For the text-containing cell, return its midpoint in [x, y] coordinate format. 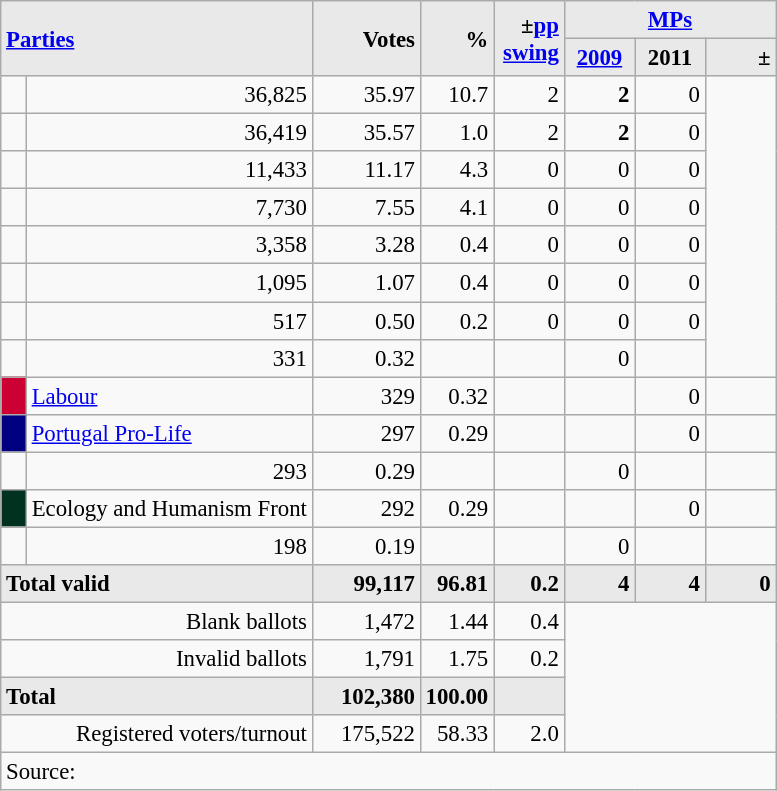
7.55 [366, 208]
1.44 [456, 621]
58.33 [456, 734]
100.00 [456, 697]
Parties [156, 38]
±pp swing [530, 38]
3,358 [169, 245]
99,117 [366, 584]
11,433 [169, 170]
175,522 [366, 734]
4.3 [456, 170]
331 [169, 358]
2.0 [530, 734]
Total valid [156, 584]
35.57 [366, 133]
10.7 [456, 95]
Portugal Pro-Life [169, 433]
± [740, 58]
36,825 [169, 95]
198 [169, 546]
35.97 [366, 95]
1.0 [456, 133]
102,380 [366, 697]
2009 [600, 58]
Invalid ballots [156, 659]
2011 [670, 58]
% [456, 38]
1.75 [456, 659]
Total [156, 697]
1.07 [366, 283]
329 [366, 396]
Registered voters/turnout [156, 734]
11.17 [366, 170]
Ecology and Humanism Front [169, 509]
Blank ballots [156, 621]
MPs [670, 20]
292 [366, 509]
517 [169, 321]
Source: [388, 772]
96.81 [456, 584]
3.28 [366, 245]
Labour [169, 396]
0.50 [366, 321]
7,730 [169, 208]
297 [366, 433]
1,791 [366, 659]
1,472 [366, 621]
0.19 [366, 546]
Votes [366, 38]
1,095 [169, 283]
4.1 [456, 208]
293 [169, 471]
36,419 [169, 133]
